Pinpoint the cell where the given text exists, returning its [X, Y] midpoint coordinate. 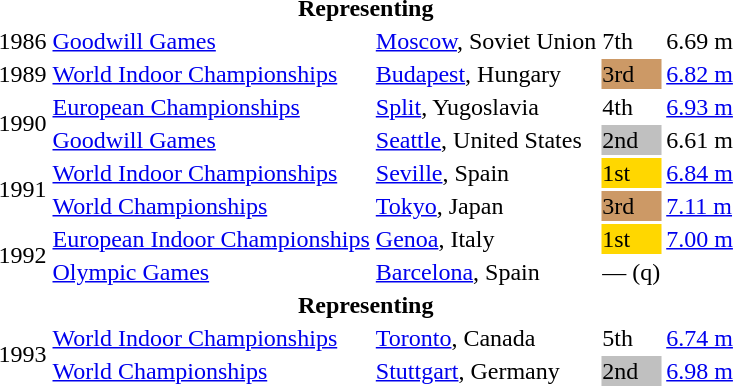
Stuttgart, Germany [486, 371]
4th [632, 107]
Olympic Games [211, 272]
5th [632, 338]
Split, Yugoslavia [486, 107]
Moscow, Soviet Union [486, 41]
Seattle, United States [486, 140]
Barcelona, Spain [486, 272]
Genoa, Italy [486, 239]
Seville, Spain [486, 173]
— (q) [632, 272]
European Championships [211, 107]
Budapest, Hungary [486, 74]
7th [632, 41]
European Indoor Championships [211, 239]
Toronto, Canada [486, 338]
Tokyo, Japan [486, 206]
